Detect which cell encompasses the target text, then output its (x, y) center coordinate. 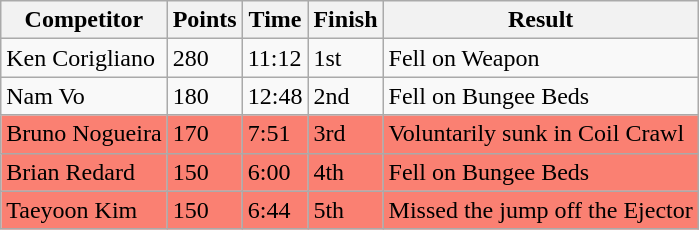
12:48 (275, 96)
Taeyoon Kim (84, 210)
170 (204, 134)
Missed the jump off the Ejector (540, 210)
4th (346, 172)
Finish (346, 20)
Ken Corigliano (84, 58)
6:44 (275, 210)
180 (204, 96)
Bruno Nogueira (84, 134)
Points (204, 20)
280 (204, 58)
Voluntarily sunk in Coil Crawl (540, 134)
1st (346, 58)
Time (275, 20)
Result (540, 20)
Fell on Weapon (540, 58)
7:51 (275, 134)
5th (346, 210)
Nam Vo (84, 96)
Brian Redard (84, 172)
6:00 (275, 172)
Competitor (84, 20)
11:12 (275, 58)
2nd (346, 96)
3rd (346, 134)
